Capture the cell that displays the provided text and extract its [x, y] central coordinate. 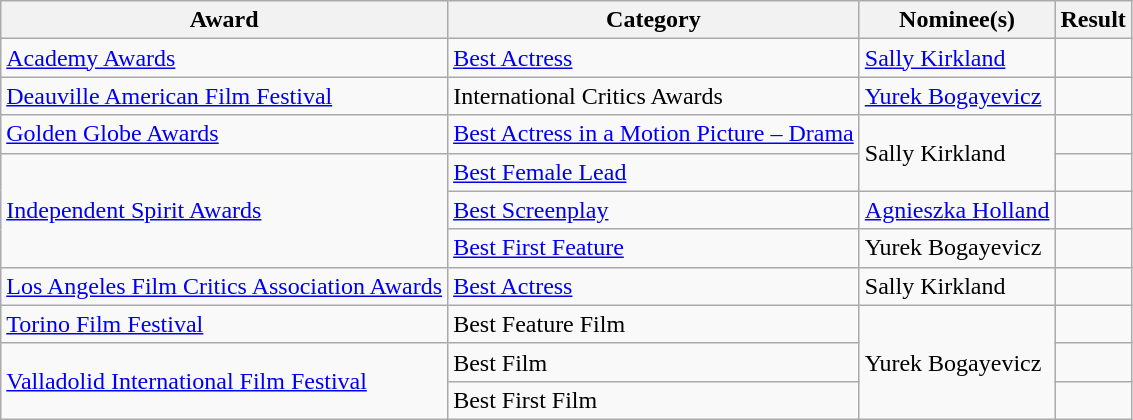
Result [1093, 20]
Award [224, 20]
Best First Feature [654, 248]
Golden Globe Awards [224, 134]
Category [654, 20]
Best Film [654, 362]
Deauville American Film Festival [224, 96]
Los Angeles Film Critics Association Awards [224, 286]
Nominee(s) [957, 20]
Best First Film [654, 400]
Best Screenplay [654, 210]
Best Female Lead [654, 172]
Best Feature Film [654, 324]
Valladolid International Film Festival [224, 381]
International Critics Awards [654, 96]
Independent Spirit Awards [224, 210]
Academy Awards [224, 58]
Agnieszka Holland [957, 210]
Torino Film Festival [224, 324]
Best Actress in a Motion Picture – Drama [654, 134]
